Return the (X, Y) coordinate for the center point of the cell that contains the specified text.  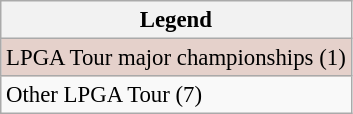
Other LPGA Tour (7) (176, 95)
LPGA Tour major championships (1) (176, 58)
Legend (176, 20)
